Find where the given text appears and provide that cell's center as [x, y] coordinate. 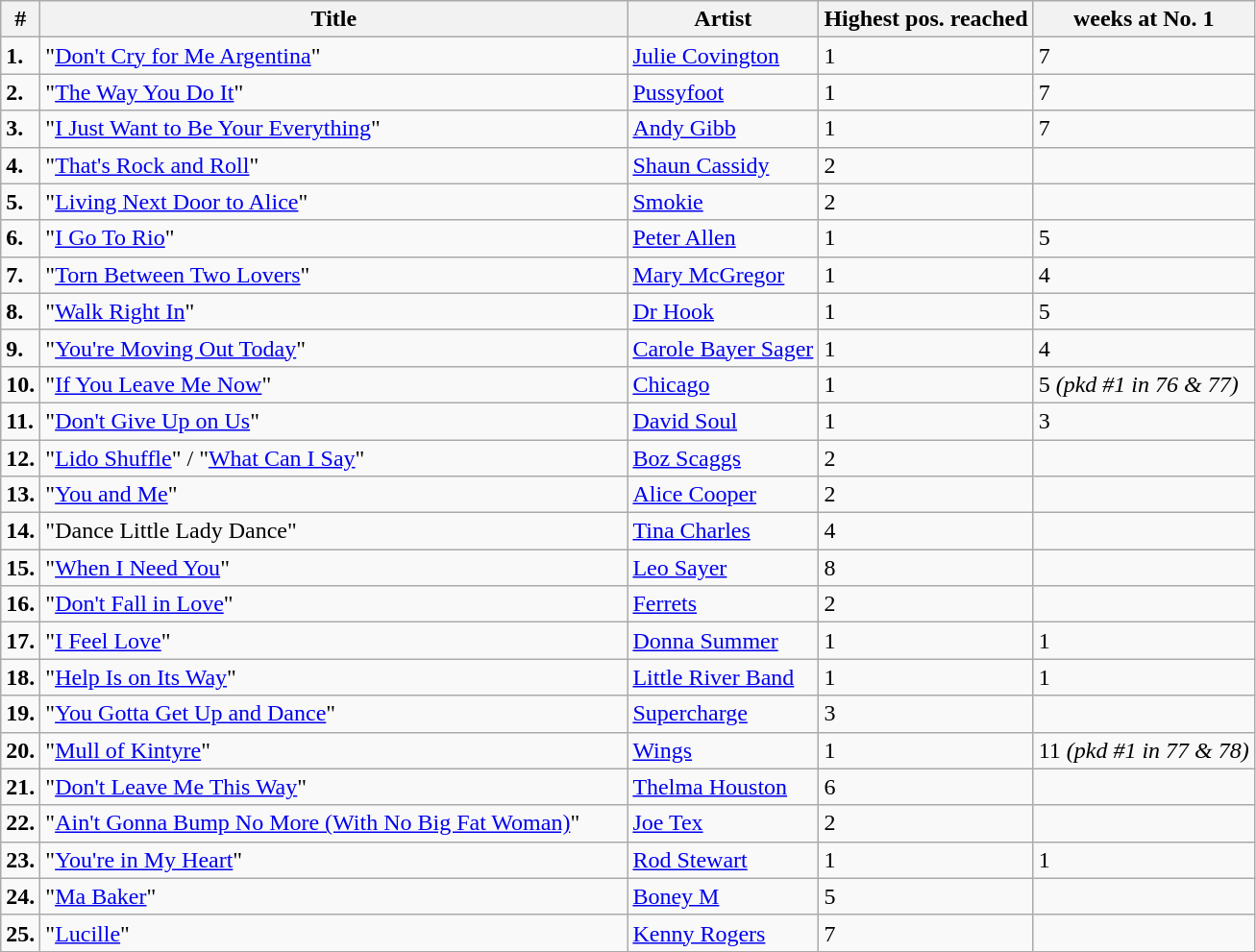
24. [21, 896]
Boz Scaggs [723, 458]
23. [21, 860]
"Don't Cry for Me Argentina" [334, 56]
"If You Leave Me Now" [334, 384]
Carole Bayer Sager [723, 348]
"Torn Between Two Lovers" [334, 275]
8 [926, 568]
12. [21, 458]
11. [21, 421]
"Dance Little Lady Dance" [334, 531]
Wings [723, 750]
"Don't Leave Me This Way" [334, 787]
Tina Charles [723, 531]
Julie Covington [723, 56]
21. [21, 787]
David Soul [723, 421]
Pussyfoot [723, 92]
weeks at No. 1 [1144, 19]
"When I Need You" [334, 568]
2. [21, 92]
Smokie [723, 202]
Alice Cooper [723, 495]
6. [21, 238]
5. [21, 202]
Chicago [723, 384]
14. [21, 531]
"Walk Right In" [334, 311]
Little River Band [723, 677]
# [21, 19]
13. [21, 495]
Mary McGregor [723, 275]
9. [21, 348]
Artist [723, 19]
4. [21, 165]
"Help Is on Its Way" [334, 677]
5 (pkd #1 in 76 & 77) [1144, 384]
"You Gotta Get Up and Dance" [334, 714]
"You and Me" [334, 495]
22. [21, 823]
"Ain't Gonna Bump No More (With No Big Fat Woman)" [334, 823]
Dr Hook [723, 311]
20. [21, 750]
19. [21, 714]
3. [21, 129]
17. [21, 641]
6 [926, 787]
Joe Tex [723, 823]
Kenny Rogers [723, 933]
Rod Stewart [723, 860]
Leo Sayer [723, 568]
Title [334, 19]
"Mull of Kintyre" [334, 750]
7. [21, 275]
Highest pos. reached [926, 19]
18. [21, 677]
Shaun Cassidy [723, 165]
"The Way You Do It" [334, 92]
Peter Allen [723, 238]
15. [21, 568]
Ferrets [723, 604]
10. [21, 384]
8. [21, 311]
"Ma Baker" [334, 896]
1. [21, 56]
"I Just Want to Be Your Everything" [334, 129]
25. [21, 933]
Thelma Houston [723, 787]
"You're Moving Out Today" [334, 348]
"Don't Give Up on Us" [334, 421]
"I Go To Rio" [334, 238]
Supercharge [723, 714]
16. [21, 604]
"Lido Shuffle" / "What Can I Say" [334, 458]
"Don't Fall in Love" [334, 604]
Boney M [723, 896]
"Living Next Door to Alice" [334, 202]
11 (pkd #1 in 77 & 78) [1144, 750]
Donna Summer [723, 641]
"That's Rock and Roll" [334, 165]
"Lucille" [334, 933]
"I Feel Love" [334, 641]
Andy Gibb [723, 129]
"You're in My Heart" [334, 860]
